Scan for the cell matching the given text and deliver its [x, y] coordinate at center. 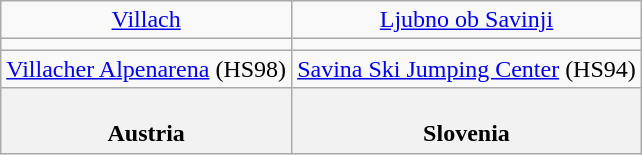
Austria [146, 120]
Ljubno ob Savinji [467, 20]
Savina Ski Jumping Center (HS94) [467, 69]
Villach [146, 20]
Villacher Alpenarena (HS98) [146, 69]
Slovenia [467, 120]
